Locate the cell with the specified text and output its (X, Y) center coordinate. 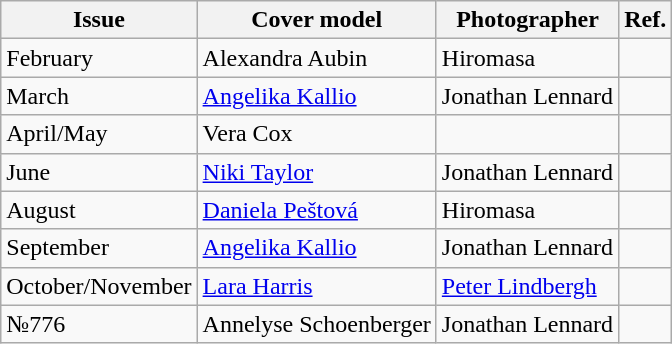
Daniela Peštová (316, 210)
Issue (99, 20)
Vera Cox (316, 134)
March (99, 96)
Alexandra Aubin (316, 58)
August (99, 210)
April/May (99, 134)
October/November (99, 286)
Annelyse Schoenberger (316, 324)
Ref. (646, 20)
Lara Harris (316, 286)
Niki Taylor (316, 172)
February (99, 58)
Cover model (316, 20)
June (99, 172)
September (99, 248)
№776 (99, 324)
Photographer (527, 20)
Peter Lindbergh (527, 286)
